Detect which cell encompasses the target text, then output its [x, y] center coordinate. 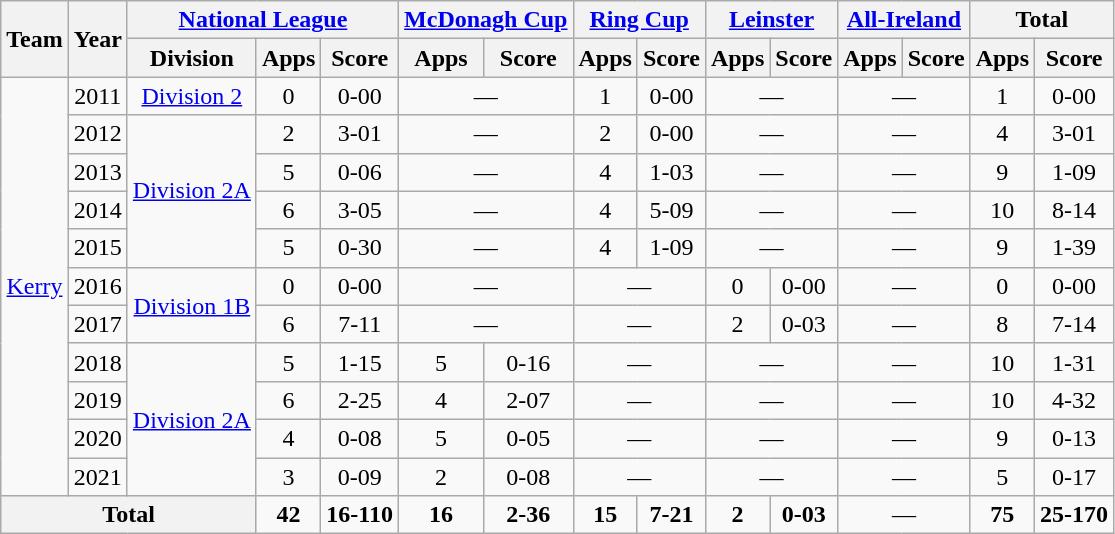
2014 [98, 210]
15 [605, 515]
Kerry [35, 286]
1-39 [1074, 248]
0-13 [1074, 438]
0-05 [528, 438]
2020 [98, 438]
Leinster [771, 20]
7-14 [1074, 324]
2013 [98, 172]
Ring Cup [639, 20]
1-15 [360, 362]
3 [288, 477]
7-11 [360, 324]
0-30 [360, 248]
8-14 [1074, 210]
42 [288, 515]
25-170 [1074, 515]
3-05 [360, 210]
0-17 [1074, 477]
National League [262, 20]
McDonagh Cup [486, 20]
0-06 [360, 172]
16-110 [360, 515]
16 [442, 515]
Year [98, 39]
7-21 [671, 515]
5-09 [671, 210]
2011 [98, 96]
2015 [98, 248]
2021 [98, 477]
Team [35, 39]
4-32 [1074, 400]
Division 1B [192, 305]
Division 2 [192, 96]
2-25 [360, 400]
2-36 [528, 515]
1-31 [1074, 362]
75 [1002, 515]
8 [1002, 324]
2018 [98, 362]
2-07 [528, 400]
Division [192, 58]
0-09 [360, 477]
2019 [98, 400]
2012 [98, 134]
All-Ireland [904, 20]
2016 [98, 286]
1-03 [671, 172]
0-16 [528, 362]
2017 [98, 324]
